Search for the cell housing the specified text and yield its [x, y] center coordinate. 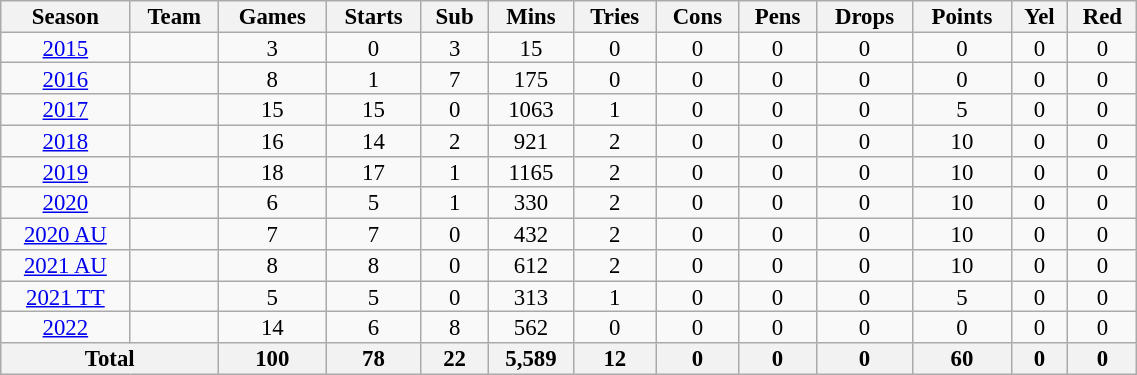
330 [530, 204]
612 [530, 266]
2016 [66, 78]
2019 [66, 172]
Mins [530, 16]
Team [174, 16]
Drops [864, 16]
22 [454, 358]
2021 AU [66, 266]
2018 [66, 140]
432 [530, 234]
60 [962, 358]
2020 [66, 204]
Tries [615, 16]
5,589 [530, 358]
Season [66, 16]
Sub [454, 16]
2020 AU [66, 234]
16 [272, 140]
Pens [778, 16]
Cons [698, 16]
Yel [1040, 16]
Total [110, 358]
313 [530, 296]
2017 [66, 110]
175 [530, 78]
17 [374, 172]
12 [615, 358]
1063 [530, 110]
Points [962, 16]
562 [530, 328]
100 [272, 358]
921 [530, 140]
2021 TT [66, 296]
18 [272, 172]
2022 [66, 328]
Starts [374, 16]
78 [374, 358]
Red [1102, 16]
1165 [530, 172]
2015 [66, 48]
Games [272, 16]
